Determine the [X, Y] coordinate at the center of the cell enclosing the given text.  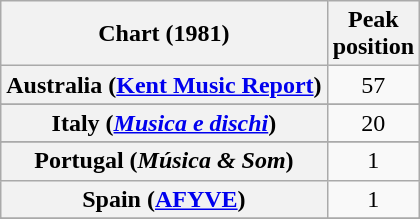
Portugal (Música & Som) [164, 161]
Spain (AFYVE) [164, 199]
20 [373, 123]
Italy (Musica e dischi) [164, 123]
Chart (1981) [164, 34]
Australia (Kent Music Report) [164, 85]
57 [373, 85]
Peakposition [373, 34]
